Pinpoint the cell where the given text exists, returning its [x, y] midpoint coordinate. 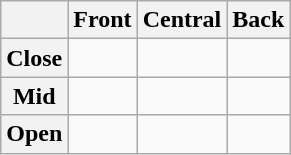
Back [258, 20]
Front [102, 20]
Central [182, 20]
Close [34, 58]
Open [34, 134]
Mid [34, 96]
